Extract the (x, y) coordinate from the center of the cell holding the provided text.  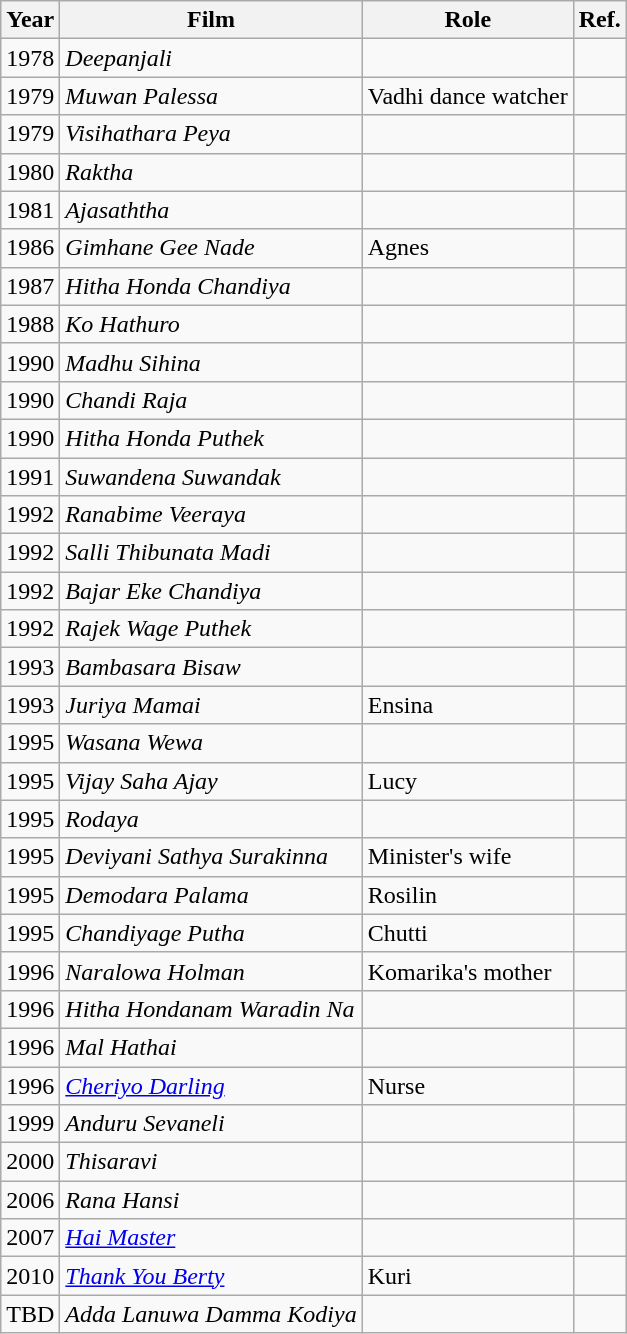
Visihathara Peya (211, 134)
Naralowa Holman (211, 971)
Chandi Raja (211, 400)
Thank You Berty (211, 1276)
Gimhane Gee Nade (211, 248)
Juriya Mamai (211, 705)
1991 (30, 477)
Vadhi dance watcher (468, 96)
Ensina (468, 705)
Hitha Hondanam Waradin Na (211, 1009)
Nurse (468, 1085)
Lucy (468, 781)
Hitha Honda Puthek (211, 438)
Ajasaththa (211, 210)
Agnes (468, 248)
Kuri (468, 1276)
1987 (30, 286)
Suwandena Suwandak (211, 477)
1981 (30, 210)
Rodaya (211, 819)
Chandiyage Putha (211, 933)
Komarika's mother (468, 971)
Wasana Wewa (211, 743)
Thisaravi (211, 1162)
Vijay Saha Ajay (211, 781)
Madhu Sihina (211, 362)
Role (468, 20)
Deviyani Sathya Surakinna (211, 857)
1978 (30, 58)
Ko Hathuro (211, 324)
1988 (30, 324)
1999 (30, 1124)
Film (211, 20)
Muwan Palessa (211, 96)
Bambasara Bisaw (211, 667)
Rosilin (468, 895)
1980 (30, 172)
Mal Hathai (211, 1047)
Ranabime Veeraya (211, 515)
Adda Lanuwa Damma Kodiya (211, 1314)
Chutti (468, 933)
1986 (30, 248)
Cheriyo Darling (211, 1085)
Demodara Palama (211, 895)
Ref. (600, 20)
Year (30, 20)
Salli Thibunata Madi (211, 553)
Rana Hansi (211, 1200)
TBD (30, 1314)
Anduru Sevaneli (211, 1124)
Hai Master (211, 1238)
Minister's wife (468, 857)
Deepanjali (211, 58)
2007 (30, 1238)
Rajek Wage Puthek (211, 629)
2010 (30, 1276)
Bajar Eke Chandiya (211, 591)
2000 (30, 1162)
Hitha Honda Chandiya (211, 286)
2006 (30, 1200)
Raktha (211, 172)
